Detect which cell encompasses the target text, then output its (X, Y) center coordinate. 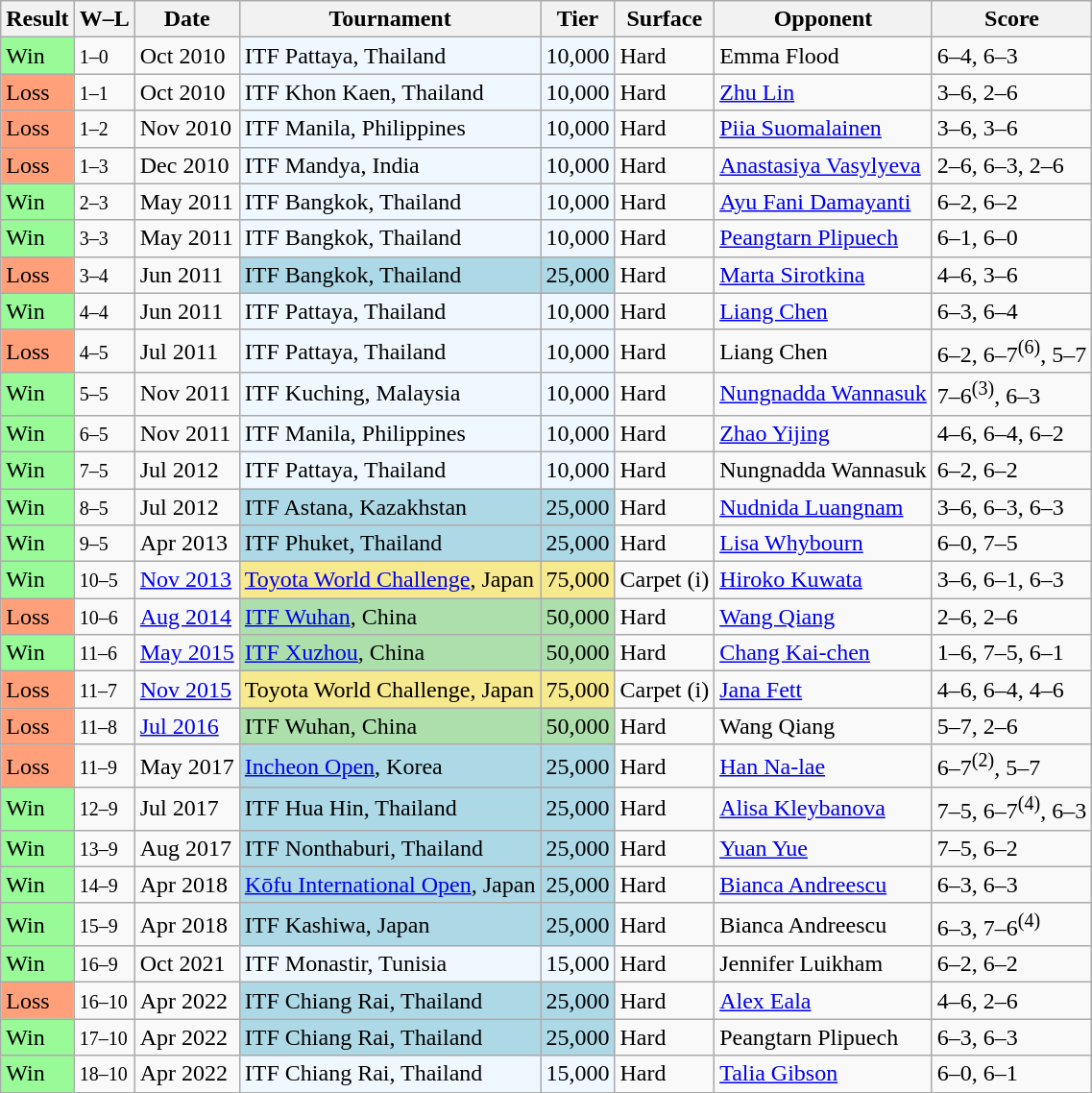
4–4 (104, 311)
1–0 (104, 56)
ITF Kashiwa, Japan (390, 924)
Yuan Yue (824, 848)
Nov 2015 (186, 690)
ITF Kuching, Malaysia (390, 394)
Anastasiya Vasylyeva (824, 165)
18–10 (104, 1074)
9–5 (104, 544)
5–7, 2–6 (1011, 726)
5–5 (104, 394)
3–6, 2–6 (1011, 92)
Surface (665, 19)
Score (1011, 19)
7–6(3), 6–3 (1011, 394)
3–6, 6–1, 6–3 (1011, 580)
W–L (104, 19)
6–3, 7–6(4) (1011, 924)
Dec 2010 (186, 165)
8–5 (104, 507)
11–7 (104, 690)
ITF Xuzhou, China (390, 653)
1–2 (104, 129)
4–6, 6–4, 4–6 (1011, 690)
15–9 (104, 924)
Oct 2021 (186, 964)
3–4 (104, 275)
Kōfu International Open, Japan (390, 885)
6–7(2), 5–7 (1011, 766)
6–1, 6–0 (1011, 238)
11–9 (104, 766)
Han Na-lae (824, 766)
Tier (578, 19)
Zhao Yijing (824, 433)
ITF Nonthaburi, Thailand (390, 848)
Marta Sirotkina (824, 275)
Chang Kai-chen (824, 653)
16–10 (104, 1001)
Jul 2011 (186, 352)
Alex Eala (824, 1001)
ITF Mandya, India (390, 165)
13–9 (104, 848)
May 2017 (186, 766)
7–5, 6–7(4), 6–3 (1011, 809)
6–2, 6–7(6), 5–7 (1011, 352)
7–5 (104, 470)
Nov 2013 (186, 580)
Tournament (390, 19)
2–3 (104, 202)
Lisa Whybourn (824, 544)
11–6 (104, 653)
10–5 (104, 580)
6–4, 6–3 (1011, 56)
Jul 2017 (186, 809)
ITF Khon Kaen, Thailand (390, 92)
16–9 (104, 964)
11–8 (104, 726)
4–6, 3–6 (1011, 275)
ITF Monastir, Tunisia (390, 964)
Alisa Kleybanova (824, 809)
3–6, 6–3, 6–3 (1011, 507)
10–6 (104, 617)
2–6, 6–3, 2–6 (1011, 165)
3–6, 3–6 (1011, 129)
6–0, 7–5 (1011, 544)
Nov 2010 (186, 129)
Zhu Lin (824, 92)
1–6, 7–5, 6–1 (1011, 653)
Piia Suomalainen (824, 129)
May 2015 (186, 653)
Incheon Open, Korea (390, 766)
Date (186, 19)
Aug 2017 (186, 848)
Talia Gibson (824, 1074)
4–6, 2–6 (1011, 1001)
1–3 (104, 165)
4–5 (104, 352)
Apr 2013 (186, 544)
Jana Fett (824, 690)
14–9 (104, 885)
7–5, 6–2 (1011, 848)
Opponent (824, 19)
ITF Phuket, Thailand (390, 544)
ITF Hua Hin, Thailand (390, 809)
Hiroko Kuwata (824, 580)
Result (37, 19)
6–5 (104, 433)
6–3, 6–4 (1011, 311)
Jul 2016 (186, 726)
1–1 (104, 92)
6–0, 6–1 (1011, 1074)
Jennifer Luikham (824, 964)
12–9 (104, 809)
ITF Astana, Kazakhstan (390, 507)
Ayu Fani Damayanti (824, 202)
17–10 (104, 1037)
3–3 (104, 238)
2–6, 2–6 (1011, 617)
Aug 2014 (186, 617)
Emma Flood (824, 56)
Nudnida Luangnam (824, 507)
4–6, 6–4, 6–2 (1011, 433)
